Find where the given text appears and provide that cell's center as [x, y] coordinate. 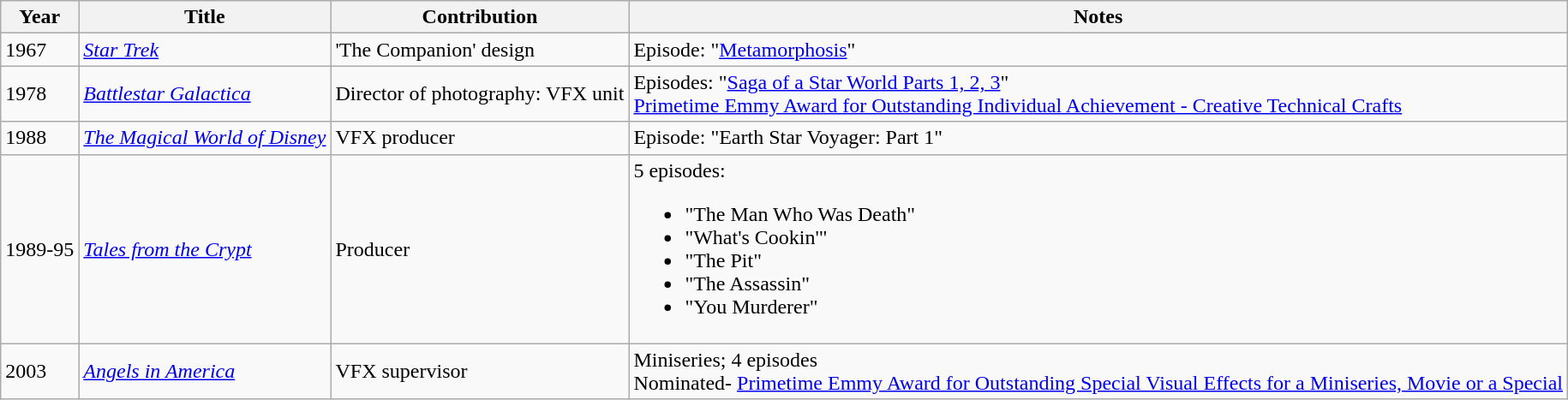
The Magical World of Disney [205, 138]
'The Companion' design [480, 50]
Notes [1098, 17]
VFX producer [480, 138]
Contribution [480, 17]
Producer [480, 248]
Star Trek [205, 50]
1988 [39, 138]
Battlestar Galactica [205, 94]
Episode: "Earth Star Voyager: Part 1" [1098, 138]
Year [39, 17]
VFX supervisor [480, 372]
Director of photography: VFX unit [480, 94]
Title [205, 17]
Episodes: "Saga of a Star World Parts 1, 2, 3"Primetime Emmy Award for Outstanding Individual Achievement - Creative Technical Crafts [1098, 94]
Tales from the Crypt [205, 248]
1967 [39, 50]
1989-95 [39, 248]
Angels in America [205, 372]
1978 [39, 94]
5 episodes:"The Man Who Was Death""What's Cookin'""The Pit""The Assassin""You Murderer" [1098, 248]
2003 [39, 372]
Episode: "Metamorphosis" [1098, 50]
Miniseries; 4 episodesNominated- Primetime Emmy Award for Outstanding Special Visual Effects for a Miniseries, Movie or a Special [1098, 372]
